Capture the cell that displays the provided text and extract its (X, Y) central coordinate. 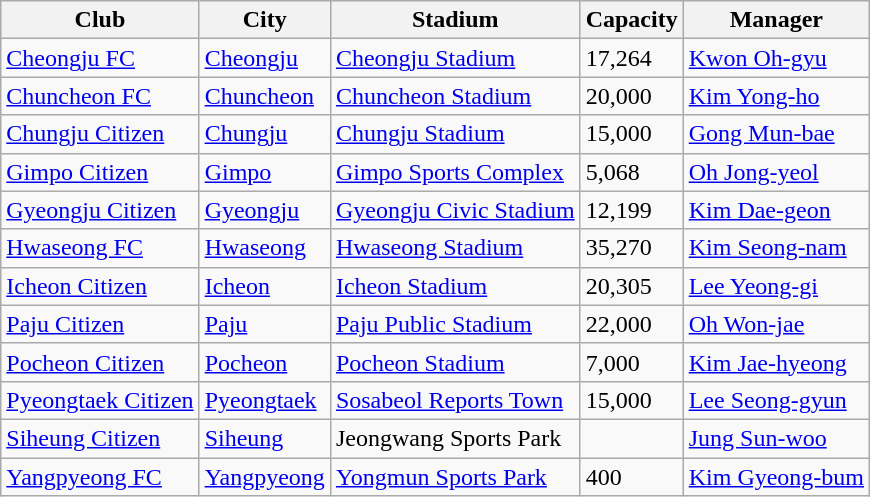
Chungju (264, 134)
Oh Won-jae (776, 324)
Pocheon Citizen (100, 362)
Hwaseong FC (100, 248)
17,264 (632, 58)
Pocheon Stadium (455, 362)
Gimpo Sports Complex (455, 172)
Kim Seong-nam (776, 248)
Hwaseong Stadium (455, 248)
Club (100, 20)
Gyeongju (264, 210)
Gyeongju Civic Stadium (455, 210)
12,199 (632, 210)
Pocheon (264, 362)
Paju Public Stadium (455, 324)
Kwon Oh-gyu (776, 58)
Pyeongtaek Citizen (100, 400)
400 (632, 477)
Chungju Citizen (100, 134)
22,000 (632, 324)
Gimpo (264, 172)
20,000 (632, 96)
Siheung (264, 438)
Cheongju Stadium (455, 58)
Cheongju FC (100, 58)
Chuncheon (264, 96)
Chuncheon FC (100, 96)
Chungju Stadium (455, 134)
Kim Dae-geon (776, 210)
Yongmun Sports Park (455, 477)
Gimpo Citizen (100, 172)
Kim Gyeong-bum (776, 477)
Capacity (632, 20)
Icheon Citizen (100, 286)
20,305 (632, 286)
35,270 (632, 248)
Cheongju (264, 58)
Siheung Citizen (100, 438)
Icheon Stadium (455, 286)
Kim Jae-hyeong (776, 362)
Chuncheon Stadium (455, 96)
Gong Mun-bae (776, 134)
Paju Citizen (100, 324)
Lee Yeong-gi (776, 286)
City (264, 20)
5,068 (632, 172)
Pyeongtaek (264, 400)
Paju (264, 324)
Jeongwang Sports Park (455, 438)
Lee Seong-gyun (776, 400)
Yangpyeong (264, 477)
Oh Jong-yeol (776, 172)
7,000 (632, 362)
Sosabeol Reports Town (455, 400)
Kim Yong-ho (776, 96)
Jung Sun-woo (776, 438)
Stadium (455, 20)
Icheon (264, 286)
Gyeongju Citizen (100, 210)
Yangpyeong FC (100, 477)
Hwaseong (264, 248)
Manager (776, 20)
